Find where the given text appears and provide that cell's center as [X, Y] coordinate. 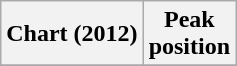
Chart (2012) [72, 34]
Peak position [189, 34]
